From the cell containing the given text, extract its center point as [X, Y] coordinate. 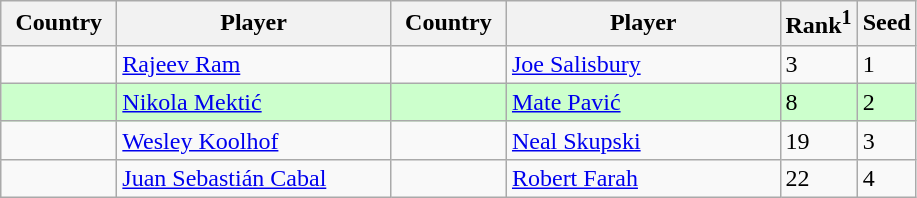
8 [818, 102]
Nikola Mektić [254, 102]
Wesley Koolhof [254, 140]
19 [818, 140]
Juan Sebastián Cabal [254, 178]
Mate Pavić [643, 102]
Rajeev Ram [254, 64]
Seed [886, 24]
22 [818, 178]
1 [886, 64]
4 [886, 178]
Robert Farah [643, 178]
Joe Salisbury [643, 64]
Neal Skupski [643, 140]
Rank1 [818, 24]
2 [886, 102]
